For the text-containing cell, return its midpoint in [x, y] coordinate format. 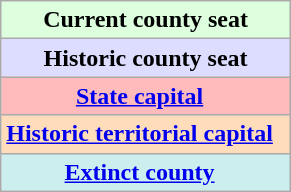
Historic county seat [146, 58]
Historic territorial capital [146, 134]
Current county seat [146, 20]
State capital [146, 96]
Extinct county [146, 172]
